Pinpoint the cell where the given text exists, returning its [X, Y] midpoint coordinate. 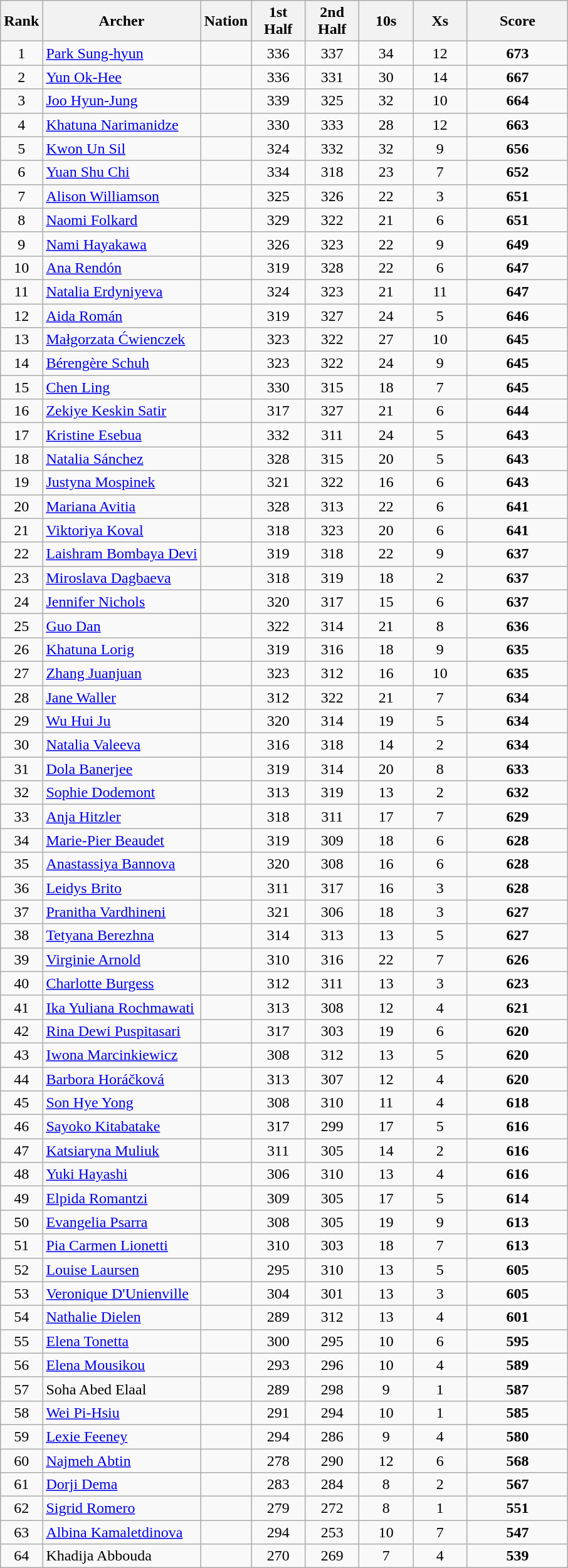
279 [278, 1508]
Yuan Shu Chi [122, 172]
Xs [440, 21]
Chen Ling [122, 387]
284 [332, 1485]
290 [332, 1461]
62 [21, 1508]
580 [518, 1436]
60 [21, 1461]
269 [332, 1556]
633 [518, 769]
333 [332, 125]
667 [518, 77]
39 [21, 959]
10s [386, 21]
298 [332, 1389]
Rina Dewi Puspitasari [122, 1031]
Natalia Valeeva [122, 745]
272 [332, 1508]
58 [21, 1413]
Leidys Brito [122, 888]
Khatuna Narimanidze [122, 125]
Joo Hyun-Jung [122, 101]
601 [518, 1317]
54 [21, 1317]
Katsiaryna Muliuk [122, 1151]
Jane Waller [122, 698]
301 [332, 1294]
286 [332, 1436]
Rank [21, 21]
38 [21, 936]
44 [21, 1079]
51 [21, 1246]
Dola Banerjee [122, 769]
25 [21, 625]
Justyna Mospinek [122, 483]
291 [278, 1413]
55 [21, 1341]
Yun Ok-Hee [122, 77]
621 [518, 1007]
Miroslava Dagbaeva [122, 578]
299 [332, 1127]
Wu Hui Ju [122, 721]
50 [21, 1222]
Khadija Abbouda [122, 1556]
Elena Mousikou [122, 1365]
Tetyana Berezhna [122, 936]
45 [21, 1103]
46 [21, 1127]
48 [21, 1174]
26 [21, 649]
Evangelia Psarra [122, 1222]
296 [332, 1365]
Albina Kamaletdinova [122, 1532]
Park Sung-hyun [122, 53]
Ana Rendón [122, 268]
47 [21, 1151]
63 [21, 1532]
37 [21, 912]
57 [21, 1389]
587 [518, 1389]
40 [21, 983]
52 [21, 1270]
Louise Laursen [122, 1270]
629 [518, 817]
Naomi Folkard [122, 220]
Pia Carmen Lionetti [122, 1246]
337 [332, 53]
Virginie Arnold [122, 959]
632 [518, 793]
Iwona Marcinkiewicz [122, 1055]
Score [518, 21]
Nation [226, 21]
614 [518, 1198]
59 [21, 1436]
64 [21, 1556]
Bérengère Schuh [122, 363]
585 [518, 1413]
307 [332, 1079]
Khatuna Lorig [122, 649]
Guo Dan [122, 625]
618 [518, 1103]
656 [518, 149]
31 [21, 769]
Dorji Dema [122, 1485]
29 [21, 721]
Yuki Hayashi [122, 1174]
1st Half [278, 21]
278 [278, 1461]
Barbora Horáčková [122, 1079]
636 [518, 625]
568 [518, 1461]
329 [278, 220]
Archer [122, 21]
Pranitha Vardhineni [122, 912]
Najmeh Abtin [122, 1461]
Marie-Pier Beaudet [122, 840]
36 [21, 888]
589 [518, 1365]
Jennifer Nichols [122, 602]
Elena Tonetta [122, 1341]
Sigrid Romero [122, 1508]
Anja Hitzler [122, 817]
334 [278, 172]
Elpida Romantzi [122, 1198]
547 [518, 1532]
551 [518, 1508]
567 [518, 1485]
Aida Román [122, 315]
Son Hye Yong [122, 1103]
Kwon Un Sil [122, 149]
41 [21, 1007]
595 [518, 1341]
Soha Abed Elaal [122, 1389]
644 [518, 411]
Sophie Dodemont [122, 793]
49 [21, 1198]
35 [21, 864]
663 [518, 125]
283 [278, 1485]
293 [278, 1365]
Nami Hayakawa [122, 244]
Nathalie Dielen [122, 1317]
Kristine Esebua [122, 435]
253 [332, 1532]
Charlotte Burgess [122, 983]
43 [21, 1055]
300 [278, 1341]
Małgorzata Ćwienczek [122, 340]
Zhang Juanjuan [122, 673]
646 [518, 315]
Natalia Sánchez [122, 459]
Natalia Erdyniyeva [122, 291]
331 [332, 77]
Ika Yuliana Rochmawati [122, 1007]
Lexie Feeney [122, 1436]
Wei Pi-Hsiu [122, 1413]
270 [278, 1556]
664 [518, 101]
Laishram Bombaya Devi [122, 554]
623 [518, 983]
56 [21, 1365]
42 [21, 1031]
33 [21, 817]
652 [518, 172]
Anastassiya Bannova [122, 864]
Veronique D'Unienville [122, 1294]
Viktoriya Koval [122, 530]
Zekiye Keskin Satir [122, 411]
304 [278, 1294]
Sayoko Kitabatake [122, 1127]
626 [518, 959]
Alison Williamson [122, 196]
649 [518, 244]
Mariana Avitia [122, 506]
2nd Half [332, 21]
673 [518, 53]
339 [278, 101]
53 [21, 1294]
539 [518, 1556]
61 [21, 1485]
